Output the (X, Y) coordinate of the center of the cell containing the given text.  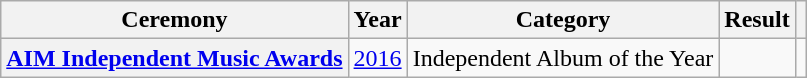
Independent Album of the Year (563, 58)
Year (378, 20)
Category (563, 20)
Result (757, 20)
2016 (378, 58)
Ceremony (174, 20)
AIM Independent Music Awards (174, 58)
